Return the [X, Y] coordinate for the center point of the cell that contains the specified text.  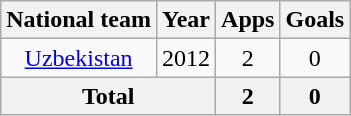
Total [108, 96]
Goals [315, 20]
Apps [248, 20]
2012 [186, 58]
National team [79, 20]
Uzbekistan [79, 58]
Year [186, 20]
